Detect which cell encompasses the target text, then output its (X, Y) center coordinate. 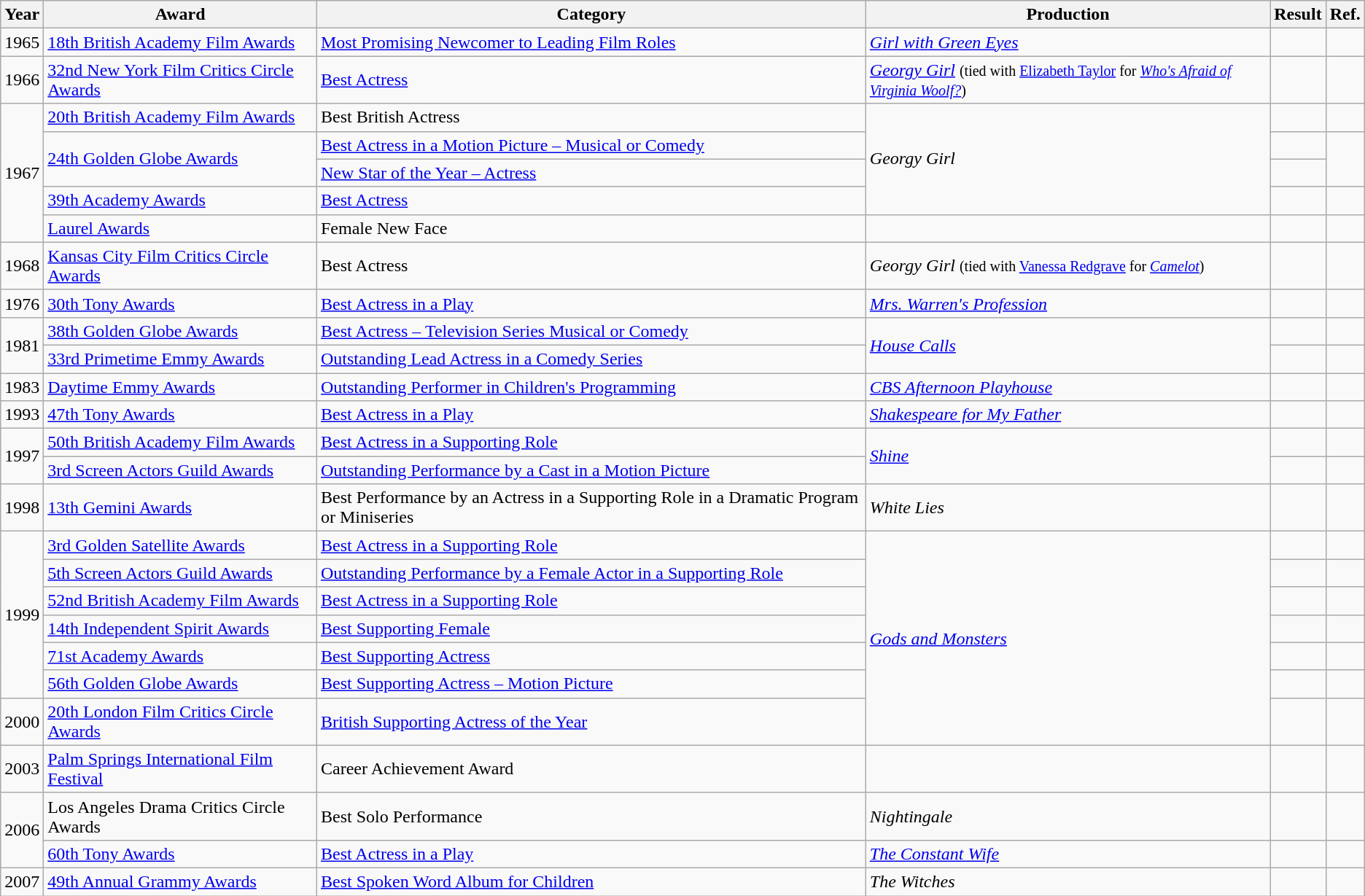
Year (22, 15)
1968 (22, 265)
Georgy Girl (1067, 159)
Outstanding Performance by a Female Actor in a Supporting Role (591, 573)
Georgy Girl (tied with Vanessa Redgrave for Camelot) (1067, 265)
Category (591, 15)
Gods and Monsters (1067, 639)
3rd Screen Actors Guild Awards (181, 470)
2006 (22, 830)
Los Angeles Drama Critics Circle Awards (181, 817)
Award (181, 15)
Best Supporting Actress – Motion Picture (591, 684)
3rd Golden Satellite Awards (181, 545)
52nd British Academy Film Awards (181, 601)
5th Screen Actors Guild Awards (181, 573)
House Calls (1067, 345)
1967 (22, 173)
33rd Primetime Emmy Awards (181, 359)
14th Independent Spirit Awards (181, 628)
The Witches (1067, 881)
1976 (22, 303)
Female New Face (591, 228)
39th Academy Awards (181, 200)
50th British Academy Film Awards (181, 443)
British Supporting Actress of the Year (591, 722)
Best Supporting Actress (591, 656)
New Star of the Year – Actress (591, 173)
1983 (22, 387)
Best Actress in a Motion Picture – Musical or Comedy (591, 145)
Best Supporting Female (591, 628)
1993 (22, 415)
20th British Academy Film Awards (181, 117)
32nd New York Film Critics Circle Awards (181, 80)
Best Actress – Television Series Musical or Comedy (591, 331)
Shine (1067, 456)
Best British Actress (591, 117)
2007 (22, 881)
2000 (22, 722)
47th Tony Awards (181, 415)
Kansas City Film Critics Circle Awards (181, 265)
White Lies (1067, 507)
18th British Academy Film Awards (181, 42)
49th Annual Grammy Awards (181, 881)
Laurel Awards (181, 228)
38th Golden Globe Awards (181, 331)
Ref. (1345, 15)
Georgy Girl (tied with Elizabeth Taylor for Who's Afraid of Virginia Woolf?) (1067, 80)
Most Promising Newcomer to Leading Film Roles (591, 42)
1997 (22, 456)
2003 (22, 768)
1981 (22, 345)
1966 (22, 80)
71st Academy Awards (181, 656)
Daytime Emmy Awards (181, 387)
CBS Afternoon Playhouse (1067, 387)
Career Achievement Award (591, 768)
13th Gemini Awards (181, 507)
Best Solo Performance (591, 817)
1999 (22, 615)
1998 (22, 507)
20th London Film Critics Circle Awards (181, 722)
Nightingale (1067, 817)
Girl with Green Eyes (1067, 42)
Palm Springs International Film Festival (181, 768)
Outstanding Lead Actress in a Comedy Series (591, 359)
Outstanding Performer in Children's Programming (591, 387)
24th Golden Globe Awards (181, 159)
Shakespeare for My Father (1067, 415)
Mrs. Warren's Profession (1067, 303)
The Constant Wife (1067, 854)
Best Spoken Word Album for Children (591, 881)
Best Performance by an Actress in a Supporting Role in a Dramatic Program or Miniseries (591, 507)
56th Golden Globe Awards (181, 684)
Outstanding Performance by a Cast in a Motion Picture (591, 470)
30th Tony Awards (181, 303)
60th Tony Awards (181, 854)
Result (1298, 15)
Production (1067, 15)
1965 (22, 42)
